Detect which cell encompasses the target text, then output its [X, Y] center coordinate. 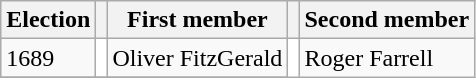
Oliver FitzGerald [198, 58]
1689 [48, 58]
Election [48, 20]
Roger Farrell [387, 58]
Second member [387, 20]
First member [198, 20]
